Find where the given text appears and provide that cell's center as [x, y] coordinate. 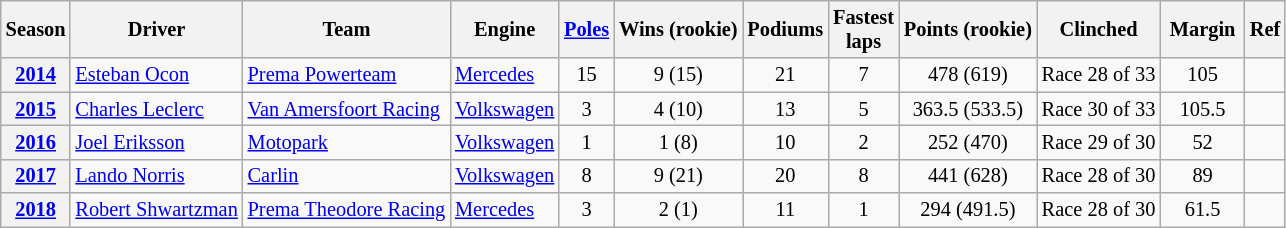
5 [864, 109]
21 [785, 75]
Margin [1202, 29]
105 [1202, 75]
Points (rookie) [968, 29]
2016 [36, 142]
Charles Leclerc [156, 109]
2 (1) [678, 210]
9 (21) [678, 176]
Lando Norris [156, 176]
Carlin [346, 176]
Driver [156, 29]
Van Amersfoort Racing [346, 109]
2014 [36, 75]
15 [586, 75]
Podiums [785, 29]
Clinched [1098, 29]
Race 29 of 30 [1098, 142]
478 (619) [968, 75]
Prema Powerteam [346, 75]
Season [36, 29]
2 [864, 142]
Wins (rookie) [678, 29]
Team [346, 29]
11 [785, 210]
105.5 [1202, 109]
10 [785, 142]
Joel Eriksson [156, 142]
Robert Shwartzman [156, 210]
2017 [36, 176]
Race 30 of 33 [1098, 109]
Race 28 of 33 [1098, 75]
441 (628) [968, 176]
Prema Theodore Racing [346, 210]
Poles [586, 29]
52 [1202, 142]
13 [785, 109]
7 [864, 75]
1 (8) [678, 142]
Esteban Ocon [156, 75]
20 [785, 176]
89 [1202, 176]
Fastest laps [864, 29]
294 (491.5) [968, 210]
2018 [36, 210]
363.5 (533.5) [968, 109]
4 (10) [678, 109]
252 (470) [968, 142]
9 (15) [678, 75]
Engine [504, 29]
61.5 [1202, 210]
2015 [36, 109]
Motopark [346, 142]
Ref [1265, 29]
